Locate the cell with the specified text and output its [X, Y] center coordinate. 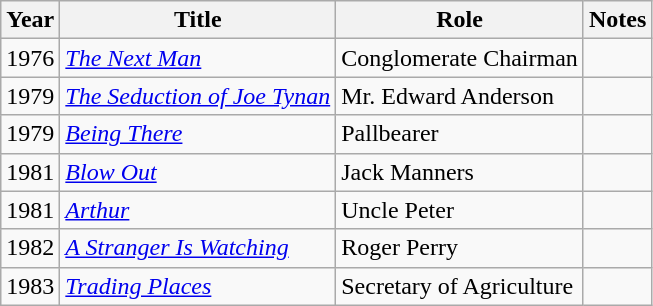
Secretary of Agriculture [460, 286]
The Next Man [198, 58]
1976 [30, 58]
1983 [30, 286]
Roger Perry [460, 248]
Being There [198, 134]
A Stranger Is Watching [198, 248]
Notes [617, 20]
Mr. Edward Anderson [460, 96]
Conglomerate Chairman [460, 58]
Arthur [198, 210]
Year [30, 20]
Role [460, 20]
Uncle Peter [460, 210]
Pallbearer [460, 134]
1982 [30, 248]
The Seduction of Joe Tynan [198, 96]
Jack Manners [460, 172]
Title [198, 20]
Blow Out [198, 172]
Trading Places [198, 286]
